Return the [X, Y] coordinate for the center point of the cell that contains the specified text.  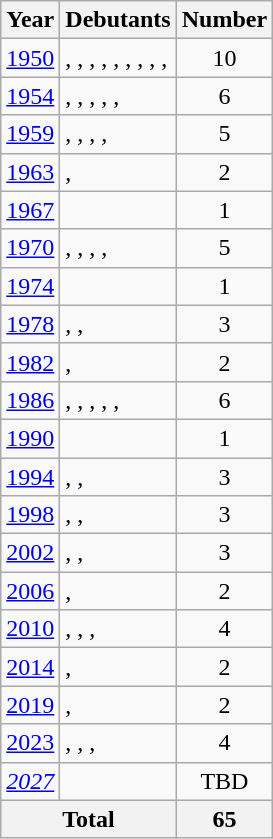
, , , , , , , , , [118, 58]
2019 [30, 705]
1990 [30, 438]
2010 [30, 629]
1982 [30, 362]
1994 [30, 477]
2006 [30, 591]
Debutants [118, 20]
10 [224, 58]
1954 [30, 96]
1986 [30, 400]
1970 [30, 248]
TBD [224, 781]
65 [224, 819]
2023 [30, 743]
1974 [30, 286]
1978 [30, 324]
Number [224, 20]
1950 [30, 58]
1959 [30, 134]
2027 [30, 781]
2014 [30, 667]
1967 [30, 210]
Total [88, 819]
2002 [30, 553]
Year [30, 20]
1998 [30, 515]
1963 [30, 172]
